Search for the cell housing the specified text and yield its (x, y) center coordinate. 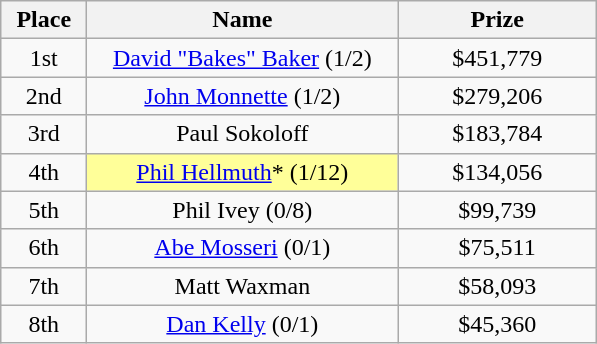
1st (44, 58)
3rd (44, 134)
6th (44, 248)
Phil Hellmuth* (1/12) (242, 172)
Phil Ivey (0/8) (242, 210)
7th (44, 286)
$279,206 (498, 96)
$58,093 (498, 286)
Prize (498, 20)
Matt Waxman (242, 286)
$75,511 (498, 248)
Paul Sokoloff (242, 134)
4th (44, 172)
$183,784 (498, 134)
Name (242, 20)
$134,056 (498, 172)
5th (44, 210)
$45,360 (498, 324)
John Monnette (1/2) (242, 96)
Dan Kelly (0/1) (242, 324)
8th (44, 324)
Abe Mosseri (0/1) (242, 248)
David "Bakes" Baker (1/2) (242, 58)
Place (44, 20)
$99,739 (498, 210)
$451,779 (498, 58)
2nd (44, 96)
